Provide the [x, y] coordinate of the cell's center where the given text is located.  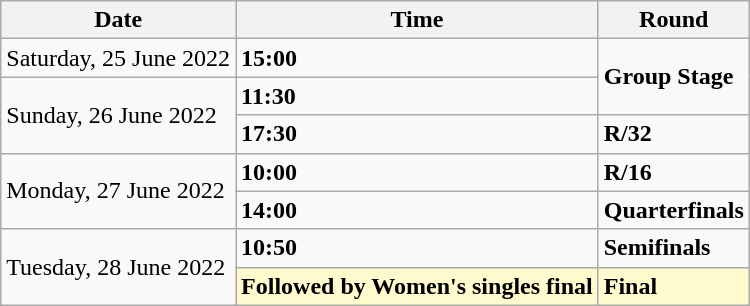
11:30 [418, 96]
R/16 [674, 172]
10:00 [418, 172]
10:50 [418, 248]
Semifinals [674, 248]
Time [418, 20]
Saturday, 25 June 2022 [118, 58]
Quarterfinals [674, 210]
17:30 [418, 134]
15:00 [418, 58]
Date [118, 20]
14:00 [418, 210]
Monday, 27 June 2022 [118, 191]
Round [674, 20]
Group Stage [674, 77]
Tuesday, 28 June 2022 [118, 267]
Followed by Women's singles final [418, 286]
Sunday, 26 June 2022 [118, 115]
R/32 [674, 134]
Final [674, 286]
